Output the (X, Y) coordinate of the center of the cell containing the given text.  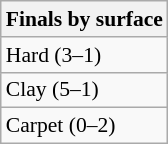
Hard (3–1) (84, 55)
Carpet (0–2) (84, 126)
Finals by surface (84, 19)
Clay (5–1) (84, 90)
